Identify which cell holds the provided text, then report its [x, y] central coordinate. 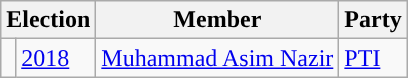
2018 [56, 58]
Party [373, 20]
Member [218, 20]
Election [48, 20]
Muhammad Asim Nazir [218, 58]
PTI [373, 58]
